Search for the cell housing the specified text and yield its [X, Y] center coordinate. 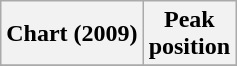
Chart (2009) [72, 34]
Peakposition [189, 34]
